Return [X, Y] of the center of cell containing provided text 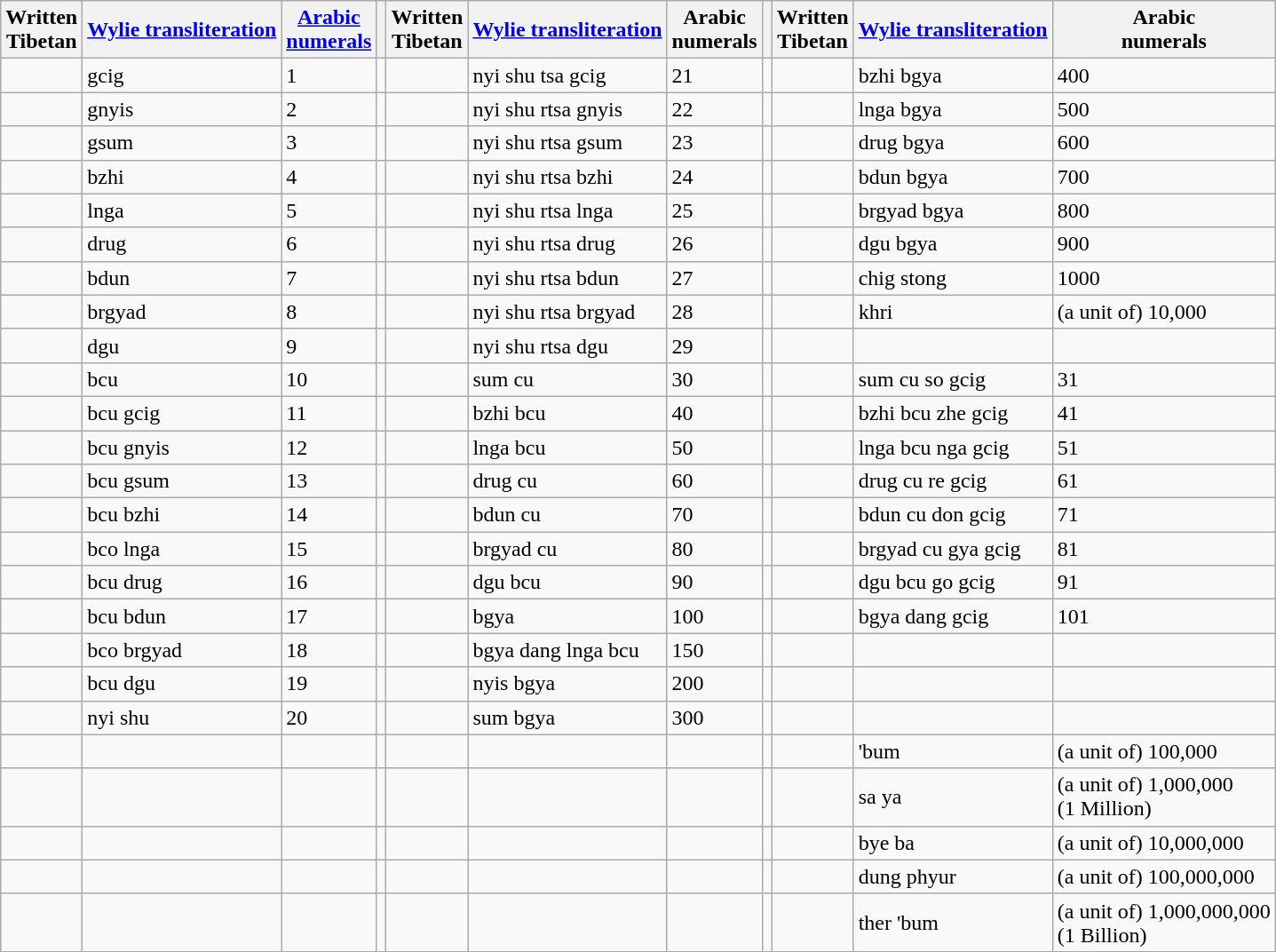
bdun cu [567, 515]
dgu bcu [567, 583]
60 [714, 481]
17 [329, 616]
200 [714, 684]
40 [714, 413]
18 [329, 650]
drug cu [567, 481]
81 [1163, 549]
nyi shu rtsa dgu [567, 345]
15 [329, 549]
lnga bcu nga gcig [953, 447]
61 [1163, 481]
(a unit of) 1,000,000(1 Million) [1163, 797]
(a unit of) 100,000 [1163, 751]
sa ya [953, 797]
ther 'bum [953, 922]
bco lnga [182, 549]
50 [714, 447]
900 [1163, 244]
bgya dang gcig [953, 616]
'bum [953, 751]
bcu bdun [182, 616]
11 [329, 413]
12 [329, 447]
16 [329, 583]
51 [1163, 447]
70 [714, 515]
21 [714, 75]
lnga bgya [953, 109]
bdun cu don gcig [953, 515]
41 [1163, 413]
300 [714, 718]
bco brgyad [182, 650]
dung phyur [953, 877]
80 [714, 549]
101 [1163, 616]
71 [1163, 515]
(a unit of) 10,000,000 [1163, 843]
nyi shu rtsa bdun [567, 278]
(a unit of) 10,000 [1163, 312]
nyis bgya [567, 684]
6 [329, 244]
nyi shu rtsa lnga [567, 210]
500 [1163, 109]
22 [714, 109]
26 [714, 244]
nyi shu rtsa brgyad [567, 312]
1 [329, 75]
drug [182, 244]
bgya dang lnga bcu [567, 650]
20 [329, 718]
19 [329, 684]
bcu bzhi [182, 515]
90 [714, 583]
600 [1163, 143]
27 [714, 278]
sum bgya [567, 718]
150 [714, 650]
bzhi bcu zhe gcig [953, 413]
25 [714, 210]
bcu gcig [182, 413]
800 [1163, 210]
bcu dgu [182, 684]
nyi shu [182, 718]
gnyis [182, 109]
brgyad bgya [953, 210]
brgyad [182, 312]
bzhi bcu [567, 413]
(a unit of) 1,000,000,000(1 Billion) [1163, 922]
nyi shu tsa gcig [567, 75]
(a unit of) 100,000,000 [1163, 877]
bzhi [182, 177]
bdun bgya [953, 177]
bgya [567, 616]
brgyad cu [567, 549]
100 [714, 616]
nyi shu rtsa gnyis [567, 109]
sum cu so gcig [953, 379]
2 [329, 109]
gcig [182, 75]
5 [329, 210]
dgu [182, 345]
13 [329, 481]
bcu gnyis [182, 447]
nyi shu rtsa drug [567, 244]
3 [329, 143]
brgyad cu gya gcig [953, 549]
8 [329, 312]
30 [714, 379]
14 [329, 515]
9 [329, 345]
nyi shu rtsa gsum [567, 143]
lnga [182, 210]
dgu bcu go gcig [953, 583]
gsum [182, 143]
4 [329, 177]
drug bgya [953, 143]
sum cu [567, 379]
10 [329, 379]
bye ba [953, 843]
khri [953, 312]
chig stong [953, 278]
31 [1163, 379]
29 [714, 345]
bcu drug [182, 583]
drug cu re gcig [953, 481]
dgu bgya [953, 244]
bdun [182, 278]
bzhi bgya [953, 75]
bcu [182, 379]
23 [714, 143]
lnga bcu [567, 447]
91 [1163, 583]
nyi shu rtsa bzhi [567, 177]
7 [329, 278]
28 [714, 312]
1000 [1163, 278]
400 [1163, 75]
bcu gsum [182, 481]
24 [714, 177]
700 [1163, 177]
